Return (X, Y) of the center of cell containing provided text 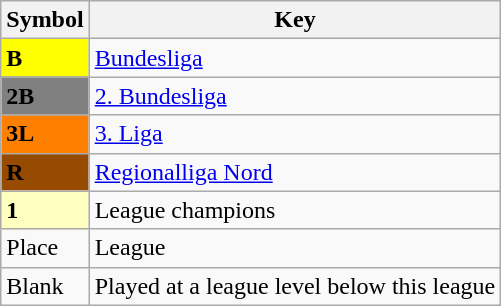
B (45, 58)
Key (295, 20)
3. Liga (295, 134)
Place (45, 248)
R (45, 172)
2. Bundesliga (295, 96)
3L (45, 134)
Regionalliga Nord (295, 172)
Blank (45, 286)
2B (45, 96)
Symbol (45, 20)
1 (45, 210)
Played at a league level below this league (295, 286)
League champions (295, 210)
League (295, 248)
Bundesliga (295, 58)
